Capture the cell that displays the provided text and extract its [x, y] central coordinate. 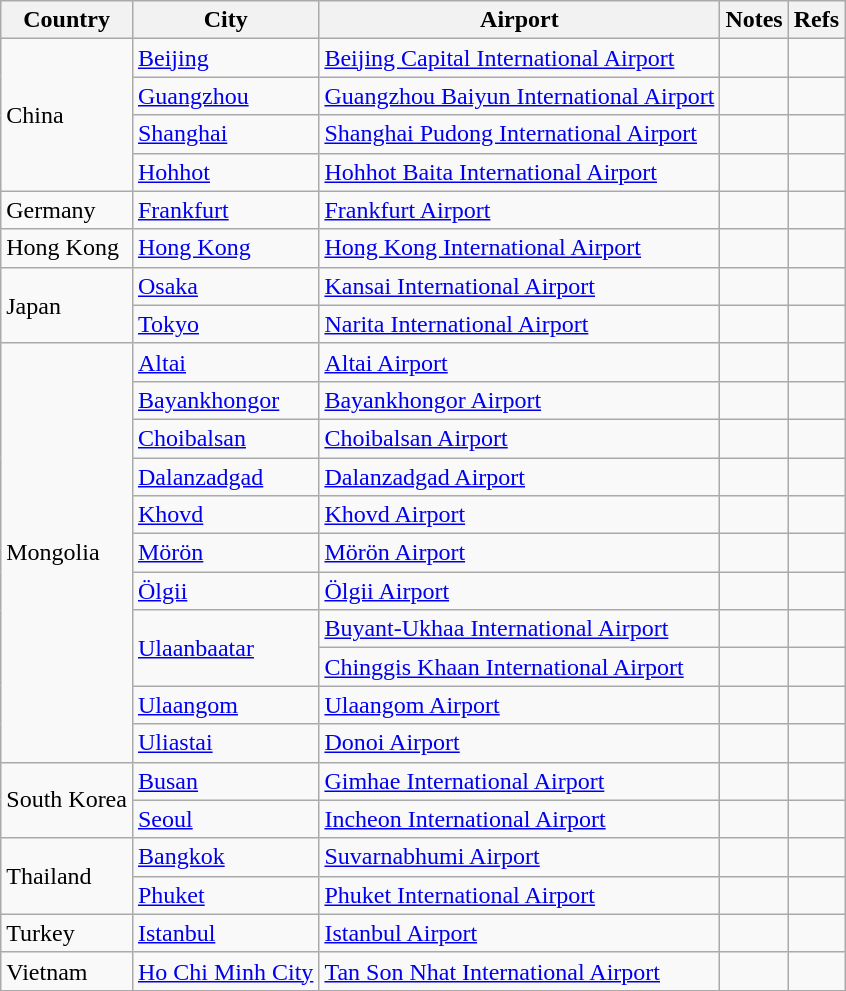
Frankfurt Airport [520, 210]
Altai Airport [520, 362]
Thailand [67, 876]
Istanbul Airport [520, 933]
Bayankhongor Airport [520, 400]
Guangzhou Baiyun International Airport [520, 96]
Osaka [225, 286]
Tokyo [225, 324]
Frankfurt [225, 210]
Mongolia [67, 552]
Narita International Airport [520, 324]
Beijing Capital International Airport [520, 58]
Ulaanbaatar [225, 648]
Dalanzadgad [225, 477]
Tan Son Nhat International Airport [520, 971]
Incheon International Airport [520, 819]
Ulaangom [225, 705]
Hohhot Baita International Airport [520, 172]
Choibalsan Airport [520, 438]
Suvarnabhumi Airport [520, 857]
Shanghai Pudong International Airport [520, 134]
Dalanzadgad Airport [520, 477]
Uliastai [225, 743]
China [67, 115]
Choibalsan [225, 438]
South Korea [67, 800]
Germany [67, 210]
Ho Chi Minh City [225, 971]
Kansai International Airport [520, 286]
Turkey [67, 933]
Khovd [225, 515]
Mörön Airport [520, 553]
Ulaangom Airport [520, 705]
Phuket [225, 895]
Seoul [225, 819]
Phuket International Airport [520, 895]
Hong Kong International Airport [520, 248]
Shanghai [225, 134]
Bangkok [225, 857]
Khovd Airport [520, 515]
Vietnam [67, 971]
Beijing [225, 58]
Hohhot [225, 172]
Busan [225, 781]
Gimhae International Airport [520, 781]
Airport [520, 20]
Bayankhongor [225, 400]
Donoi Airport [520, 743]
Refs [816, 20]
City [225, 20]
Ölgii [225, 591]
Country [67, 20]
Chinggis Khaan International Airport [520, 667]
Notes [754, 20]
Buyant-Ukhaa International Airport [520, 629]
Japan [67, 305]
Guangzhou [225, 96]
Altai [225, 362]
Ölgii Airport [520, 591]
Mörön [225, 553]
Istanbul [225, 933]
